Search for the cell housing the specified text and yield its (X, Y) center coordinate. 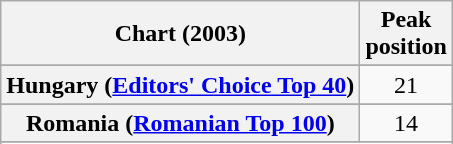
Peakposition (406, 34)
Hungary (Editors' Choice Top 40) (180, 85)
21 (406, 85)
Chart (2003) (180, 34)
14 (406, 123)
Romania (Romanian Top 100) (180, 123)
